Provide the [X, Y] coordinate of the cell's center where the given text is located.  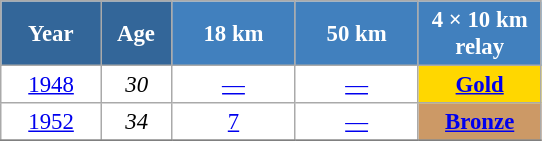
Bronze [480, 122]
34 [136, 122]
4 × 10 km relay [480, 34]
Year [52, 34]
1948 [52, 85]
7 [234, 122]
Gold [480, 85]
30 [136, 85]
Age [136, 34]
1952 [52, 122]
50 km [356, 34]
18 km [234, 34]
